Scan for the cell matching the given text and deliver its (x, y) coordinate at center. 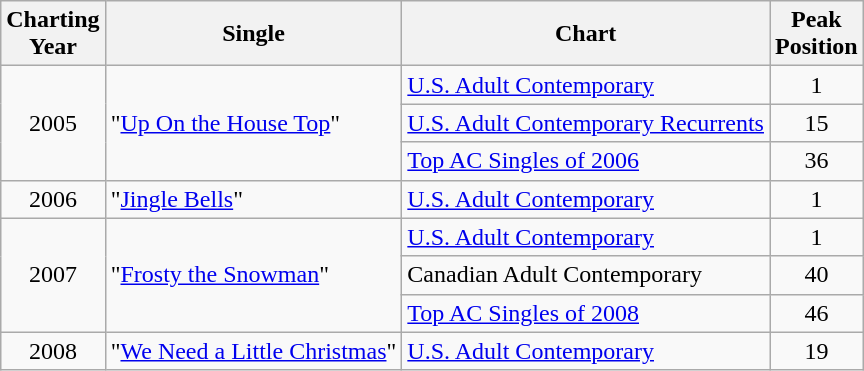
19 (817, 351)
Canadian Adult Contemporary (586, 275)
U.S. Adult Contemporary Recurrents (586, 123)
"We Need a Little Christmas" (254, 351)
Top AC Singles of 2008 (586, 313)
"Up On the House Top" (254, 123)
36 (817, 161)
2008 (53, 351)
Top AC Singles of 2006 (586, 161)
15 (817, 123)
46 (817, 313)
2007 (53, 275)
Chart (586, 34)
PeakPosition (817, 34)
Single (254, 34)
40 (817, 275)
2006 (53, 199)
"Jingle Bells" (254, 199)
ChartingYear (53, 34)
"Frosty the Snowman" (254, 275)
2005 (53, 123)
